Pinpoint the cell where the given text exists, returning its (x, y) midpoint coordinate. 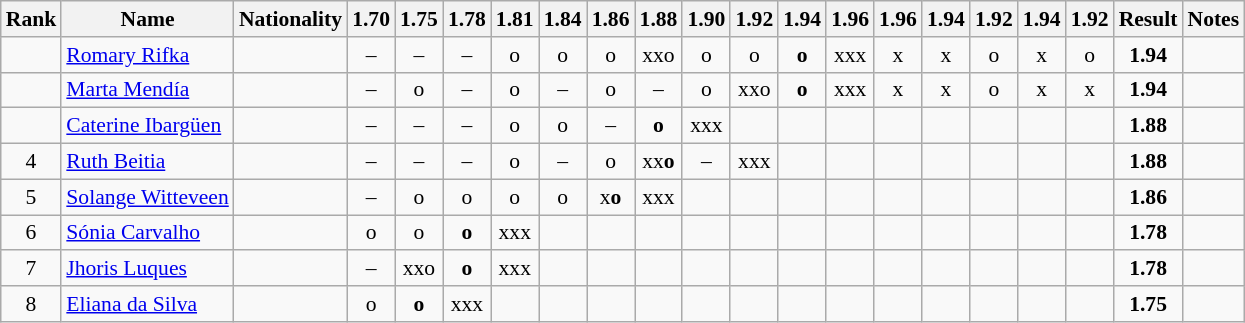
1.81 (515, 19)
1.90 (706, 19)
1.84 (563, 19)
Jhoris Luques (148, 269)
Caterine Ibargüen (148, 126)
Eliana da Silva (148, 304)
Name (148, 19)
Solange Witteveen (148, 197)
Sónia Carvalho (148, 233)
Ruth Beitia (148, 162)
xo (611, 197)
6 (32, 233)
1.70 (371, 19)
Nationality (290, 19)
Romary Rifka (148, 55)
8 (32, 304)
Result (1148, 19)
7 (32, 269)
5 (32, 197)
4 (32, 162)
Notes (1213, 19)
Marta Mendía (148, 90)
Rank (32, 19)
